Extract the (X, Y) coordinate from the center of the cell holding the provided text.  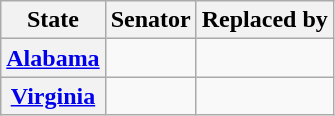
Replaced by (264, 20)
Alabama (53, 58)
State (53, 20)
Virginia (53, 96)
Senator (150, 20)
